Capture the cell that displays the provided text and extract its [x, y] central coordinate. 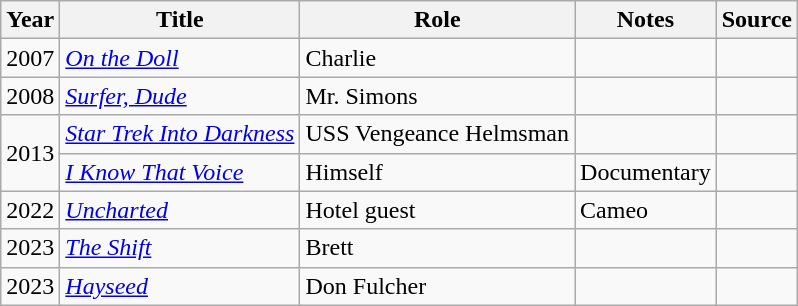
Year [30, 20]
On the Doll [180, 58]
Source [756, 20]
USS Vengeance Helmsman [438, 134]
Title [180, 20]
Cameo [646, 210]
2007 [30, 58]
2022 [30, 210]
Surfer, Dude [180, 96]
Mr. Simons [438, 96]
Star Trek Into Darkness [180, 134]
Uncharted [180, 210]
Charlie [438, 58]
Hayseed [180, 286]
Himself [438, 172]
Role [438, 20]
Notes [646, 20]
2013 [30, 153]
Brett [438, 248]
Hotel guest [438, 210]
Documentary [646, 172]
The Shift [180, 248]
I Know That Voice [180, 172]
Don Fulcher [438, 286]
2008 [30, 96]
